Determine the [X, Y] coordinate at the center of the cell enclosing the given text.  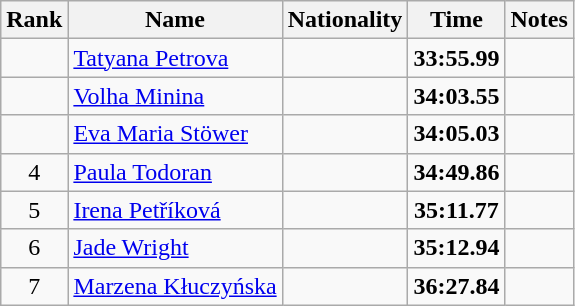
Volha Minina [175, 96]
Irena Petříková [175, 210]
Marzena Kłuczyńska [175, 286]
34:49.86 [456, 172]
35:11.77 [456, 210]
Nationality [345, 20]
Paula Todoran [175, 172]
Time [456, 20]
35:12.94 [456, 248]
4 [34, 172]
Name [175, 20]
7 [34, 286]
Notes [539, 20]
Tatyana Petrova [175, 58]
33:55.99 [456, 58]
5 [34, 210]
34:03.55 [456, 96]
6 [34, 248]
34:05.03 [456, 134]
Jade Wright [175, 248]
36:27.84 [456, 286]
Eva Maria Stöwer [175, 134]
Rank [34, 20]
